Output the (X, Y) coordinate of the center of the cell containing the given text.  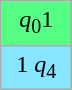
1 q4 (36, 67)
q01 (36, 23)
